Provide the [X, Y] coordinate of the cell's center where the given text is located.  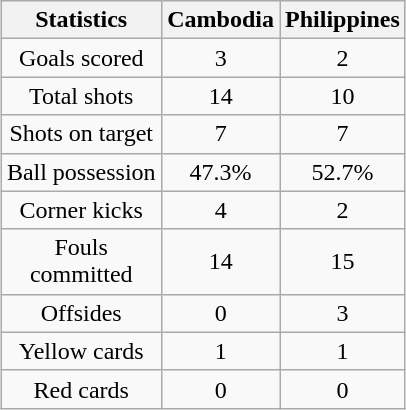
Offsides [82, 313]
Yellow cards [82, 351]
Philippines [343, 20]
Total shots [82, 96]
47.3% [221, 172]
Shots on target [82, 134]
Goals scored [82, 58]
Red cards [82, 389]
Corner kicks [82, 210]
Statistics [82, 20]
Ball possession [82, 172]
15 [343, 262]
52.7% [343, 172]
Cambodia [221, 20]
10 [343, 96]
4 [221, 210]
Fouls committed [82, 262]
